From the cell containing the given text, extract its center point as (x, y) coordinate. 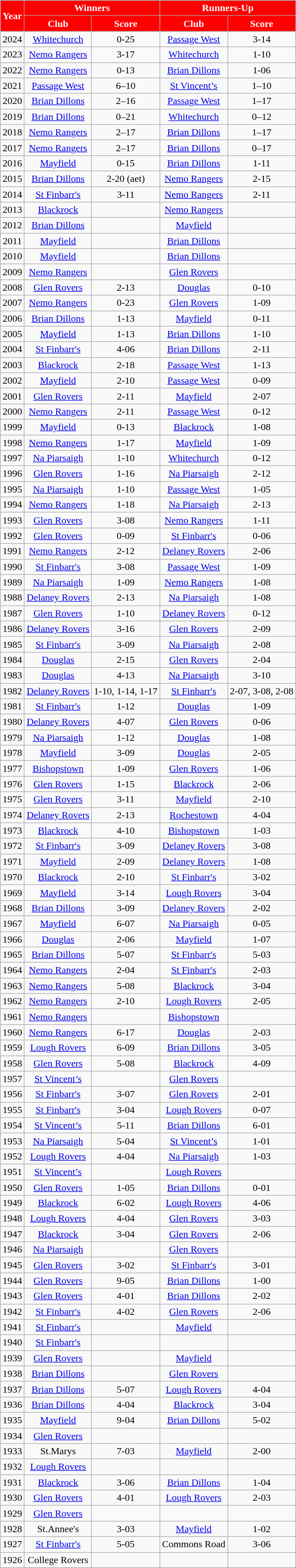
1999 (12, 427)
1973 (12, 830)
1936 (12, 1405)
1972 (12, 846)
1956 (12, 1094)
2008 (12, 287)
1926 (12, 1560)
3-17 (126, 55)
1988 (12, 598)
St.Marys (58, 1451)
1946 (12, 1250)
1964 (12, 970)
1997 (12, 458)
1-10, 1-14, 1-17 (126, 691)
1975 (12, 799)
St.Annee's (58, 1529)
2002 (12, 380)
1929 (12, 1513)
0-01 (262, 1188)
1937 (12, 1389)
3-05 (262, 1048)
1963 (12, 986)
0-10 (262, 287)
2022 (12, 70)
2024 (12, 39)
1949 (12, 1203)
1947 (12, 1234)
1943 (12, 1296)
1992 (12, 536)
1961 (12, 1017)
1976 (12, 784)
4-02 (126, 1312)
College Rovers (58, 1560)
0–17 (262, 148)
1953 (12, 1141)
1954 (12, 1125)
1981 (12, 707)
1957 (12, 1079)
2-08 (262, 644)
1939 (12, 1358)
2017 (12, 148)
1998 (12, 442)
1982 (12, 691)
1986 (12, 629)
1977 (12, 769)
1-04 (262, 1482)
Runners-Up (228, 8)
0-15 (126, 163)
3-07 (126, 1094)
6-02 (126, 1203)
1978 (12, 753)
1-15 (126, 784)
0-07 (262, 1110)
9-04 (126, 1420)
2000 (12, 411)
7-03 (126, 1451)
1-17 (126, 442)
1995 (12, 489)
1980 (12, 722)
0-11 (262, 318)
1948 (12, 1219)
1971 (12, 861)
1989 (12, 582)
5-11 (126, 1125)
3-10 (262, 675)
4-10 (126, 830)
2-07, 3-08, 2-08 (262, 691)
2016 (12, 163)
1945 (12, 1265)
2021 (12, 86)
2010 (12, 256)
0-25 (126, 39)
2001 (12, 396)
1–10 (262, 86)
1944 (12, 1281)
1-02 (262, 1529)
1967 (12, 923)
1934 (12, 1435)
2004 (12, 349)
2011 (12, 241)
1960 (12, 1032)
2003 (12, 365)
1931 (12, 1482)
3-16 (126, 629)
0–21 (126, 117)
1969 (12, 892)
1959 (12, 1048)
2023 (12, 55)
2019 (12, 117)
2-18 (126, 365)
6-17 (126, 1032)
1985 (12, 644)
Year (12, 16)
2015 (12, 179)
1932 (12, 1467)
2009 (12, 272)
1962 (12, 1001)
1984 (12, 660)
9-05 (126, 1281)
1983 (12, 675)
2-07 (262, 396)
2-00 (262, 1451)
1970 (12, 877)
1940 (12, 1343)
2006 (12, 318)
5-04 (126, 1141)
1-18 (126, 505)
4-07 (126, 722)
2-01 (262, 1094)
1950 (12, 1188)
1938 (12, 1374)
1987 (12, 613)
1955 (12, 1110)
1-07 (262, 939)
1951 (12, 1172)
1952 (12, 1156)
Rochestown (194, 815)
2018 (12, 132)
1935 (12, 1420)
1933 (12, 1451)
1979 (12, 738)
6–10 (126, 86)
1974 (12, 815)
Commons Road (194, 1544)
1930 (12, 1498)
1968 (12, 908)
1941 (12, 1327)
1942 (12, 1312)
2007 (12, 303)
1-01 (262, 1141)
2-20 (aet) (126, 179)
1990 (12, 567)
1-16 (126, 474)
1958 (12, 1063)
0–12 (262, 117)
1991 (12, 551)
6-07 (126, 923)
1927 (12, 1544)
5-05 (126, 1544)
1965 (12, 955)
0-05 (262, 923)
6-01 (262, 1125)
1993 (12, 520)
2012 (12, 225)
2–16 (126, 101)
3-01 (262, 1265)
5-03 (262, 955)
2013 (12, 210)
1994 (12, 505)
6-09 (126, 1048)
4-09 (262, 1063)
1-00 (262, 1281)
0-23 (126, 303)
2005 (12, 334)
4-13 (126, 675)
1928 (12, 1529)
5-02 (262, 1420)
2014 (12, 194)
1996 (12, 474)
2020 (12, 101)
Winners (92, 8)
1966 (12, 939)
